Identify which cell holds the provided text, then report its [X, Y] central coordinate. 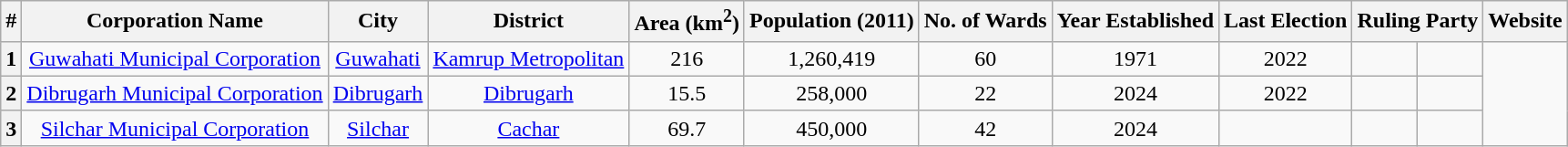
1971 [1135, 58]
Silchar [378, 128]
15.5 [687, 93]
Silchar Municipal Corporation [175, 128]
42 [985, 128]
Kamrup Metropolitan [528, 58]
450,000 [831, 128]
Guwahati [378, 58]
Guwahati Municipal Corporation [175, 58]
216 [687, 58]
Dibrugarh Municipal Corporation [175, 93]
No. of Wards [985, 22]
Cachar [528, 128]
69.7 [687, 128]
City [378, 22]
258,000 [831, 93]
Website [1525, 22]
22 [985, 93]
Corporation Name [175, 22]
2 [11, 93]
3 [11, 128]
60 [985, 58]
1,260,419 [831, 58]
District [528, 22]
# [11, 22]
Year Established [1135, 22]
Area (km2) [687, 22]
Population (2011) [831, 22]
1 [11, 58]
Ruling Party [1418, 22]
Last Election [1286, 22]
